Output the [x, y] coordinate of the center of the cell containing the given text.  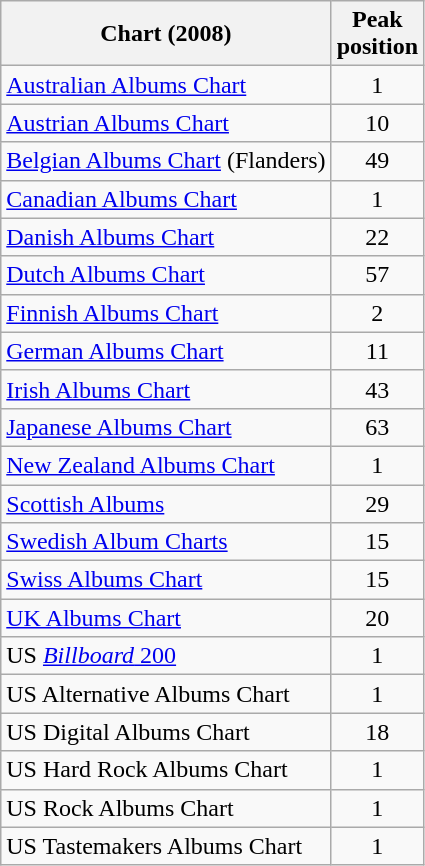
Swedish Album Charts [166, 542]
US Tastemakers Albums Chart [166, 846]
Japanese Albums Chart [166, 427]
New Zealand Albums Chart [166, 465]
US Hard Rock Albums Chart [166, 770]
US Billboard 200 [166, 656]
US Digital Albums Chart [166, 732]
18 [377, 732]
29 [377, 503]
20 [377, 618]
2 [377, 313]
Finnish Albums Chart [166, 313]
Swiss Albums Chart [166, 580]
49 [377, 161]
22 [377, 237]
Danish Albums Chart [166, 237]
43 [377, 389]
Irish Albums Chart [166, 389]
Dutch Albums Chart [166, 275]
Chart (2008) [166, 34]
German Albums Chart [166, 351]
63 [377, 427]
57 [377, 275]
Peakposition [377, 34]
10 [377, 123]
Canadian Albums Chart [166, 199]
Australian Albums Chart [166, 85]
11 [377, 351]
US Rock Albums Chart [166, 808]
Scottish Albums [166, 503]
UK Albums Chart [166, 618]
Austrian Albums Chart [166, 123]
US Alternative Albums Chart [166, 694]
Belgian Albums Chart (Flanders) [166, 161]
